Determine the (X, Y) coordinate at the center of the cell enclosing the given text.  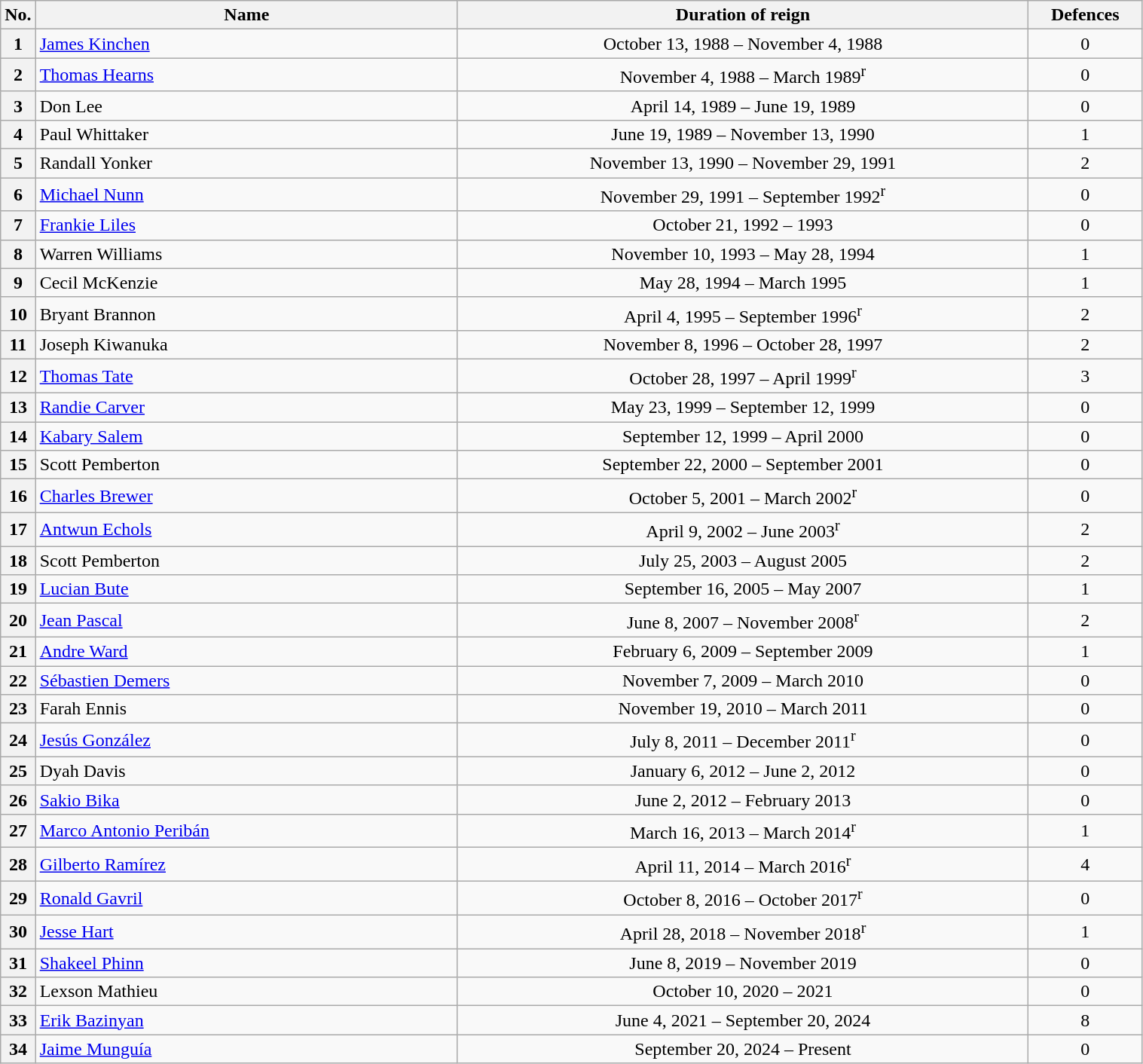
16 (18, 496)
June 4, 2021 – September 20, 2024 (743, 1020)
Joseph Kiwanuka (246, 345)
September 16, 2005 – May 2007 (743, 589)
October 8, 2016 – October 2017r (743, 898)
Dyah Davis (246, 771)
April 11, 2014 – March 2016r (743, 865)
Lucian Bute (246, 589)
October 28, 1997 – April 1999r (743, 377)
10 (18, 313)
September 12, 1999 – April 2000 (743, 436)
19 (18, 589)
November 4, 1988 – March 1989r (743, 75)
July 8, 2011 – December 2011r (743, 740)
30 (18, 931)
September 20, 2024 – Present (743, 1049)
Antwun Echols (246, 529)
9 (18, 283)
Michael Nunn (246, 194)
Lexson Mathieu (246, 992)
11 (18, 345)
Bryant Brannon (246, 313)
April 4, 1995 – September 1996r (743, 313)
Jesse Hart (246, 931)
September 22, 2000 – September 2001 (743, 465)
25 (18, 771)
Charles Brewer (246, 496)
Shakeel Phinn (246, 963)
No. (18, 15)
23 (18, 709)
February 6, 2009 – September 2009 (743, 652)
June 8, 2007 – November 2008r (743, 621)
15 (18, 465)
Farah Ennis (246, 709)
Jesús González (246, 740)
November 13, 1990 – November 29, 1991 (743, 164)
November 19, 2010 – March 2011 (743, 709)
20 (18, 621)
James Kinchen (246, 44)
Thomas Tate (246, 377)
Ronald Gavril (246, 898)
May 23, 1999 – September 12, 1999 (743, 408)
6 (18, 194)
12 (18, 377)
Andre Ward (246, 652)
Paul Whittaker (246, 134)
Defences (1086, 15)
22 (18, 680)
October 10, 2020 – 2021 (743, 992)
31 (18, 963)
Frankie Liles (246, 225)
5 (18, 164)
April 28, 2018 – November 2018r (743, 931)
18 (18, 561)
32 (18, 992)
June 19, 1989 – November 13, 1990 (743, 134)
28 (18, 865)
November 8, 1996 – October 28, 1997 (743, 345)
Duration of reign (743, 15)
27 (18, 830)
June 8, 2019 – November 2019 (743, 963)
Randall Yonker (246, 164)
Kabary Salem (246, 436)
Erik Bazinyan (246, 1020)
Thomas Hearns (246, 75)
July 25, 2003 – August 2005 (743, 561)
Randie Carver (246, 408)
Sakio Bika (246, 800)
26 (18, 800)
June 2, 2012 – February 2013 (743, 800)
24 (18, 740)
Name (246, 15)
29 (18, 898)
21 (18, 652)
Sébastien Demers (246, 680)
13 (18, 408)
Jaime Munguía (246, 1049)
7 (18, 225)
Gilberto Ramírez (246, 865)
May 28, 1994 – March 1995 (743, 283)
November 10, 1993 – May 28, 1994 (743, 254)
April 9, 2002 – June 2003r (743, 529)
34 (18, 1049)
November 29, 1991 – September 1992r (743, 194)
January 6, 2012 – June 2, 2012 (743, 771)
Jean Pascal (246, 621)
March 16, 2013 – March 2014r (743, 830)
November 7, 2009 – March 2010 (743, 680)
17 (18, 529)
April 14, 1989 – June 19, 1989 (743, 105)
October 13, 1988 – November 4, 1988 (743, 44)
Don Lee (246, 105)
14 (18, 436)
Cecil McKenzie (246, 283)
October 21, 1992 – 1993 (743, 225)
Warren Williams (246, 254)
Marco Antonio Peribán (246, 830)
33 (18, 1020)
October 5, 2001 – March 2002r (743, 496)
